Scan for the cell matching the given text and deliver its [X, Y] coordinate at center. 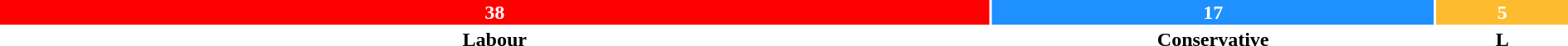
17 [1213, 12]
38 [494, 12]
5 [1502, 12]
